Locate the cell with the specified text and output its [X, Y] center coordinate. 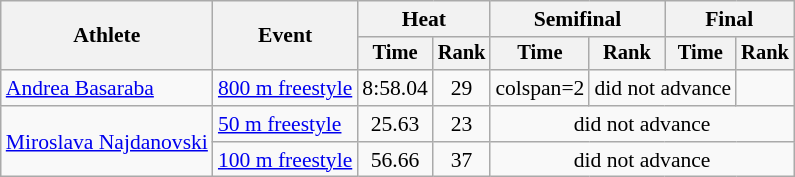
Event [285, 36]
Andrea Basaraba [107, 88]
Miroslava Najdanovski [107, 142]
colspan=2 [540, 88]
25.63 [394, 124]
50 m freestyle [285, 124]
Athlete [107, 36]
29 [462, 88]
23 [462, 124]
800 m freestyle [285, 88]
Final [730, 19]
Semifinal [577, 19]
8:58.04 [394, 88]
Heat [424, 19]
